Scan for the cell matching the given text and deliver its [X, Y] coordinate at center. 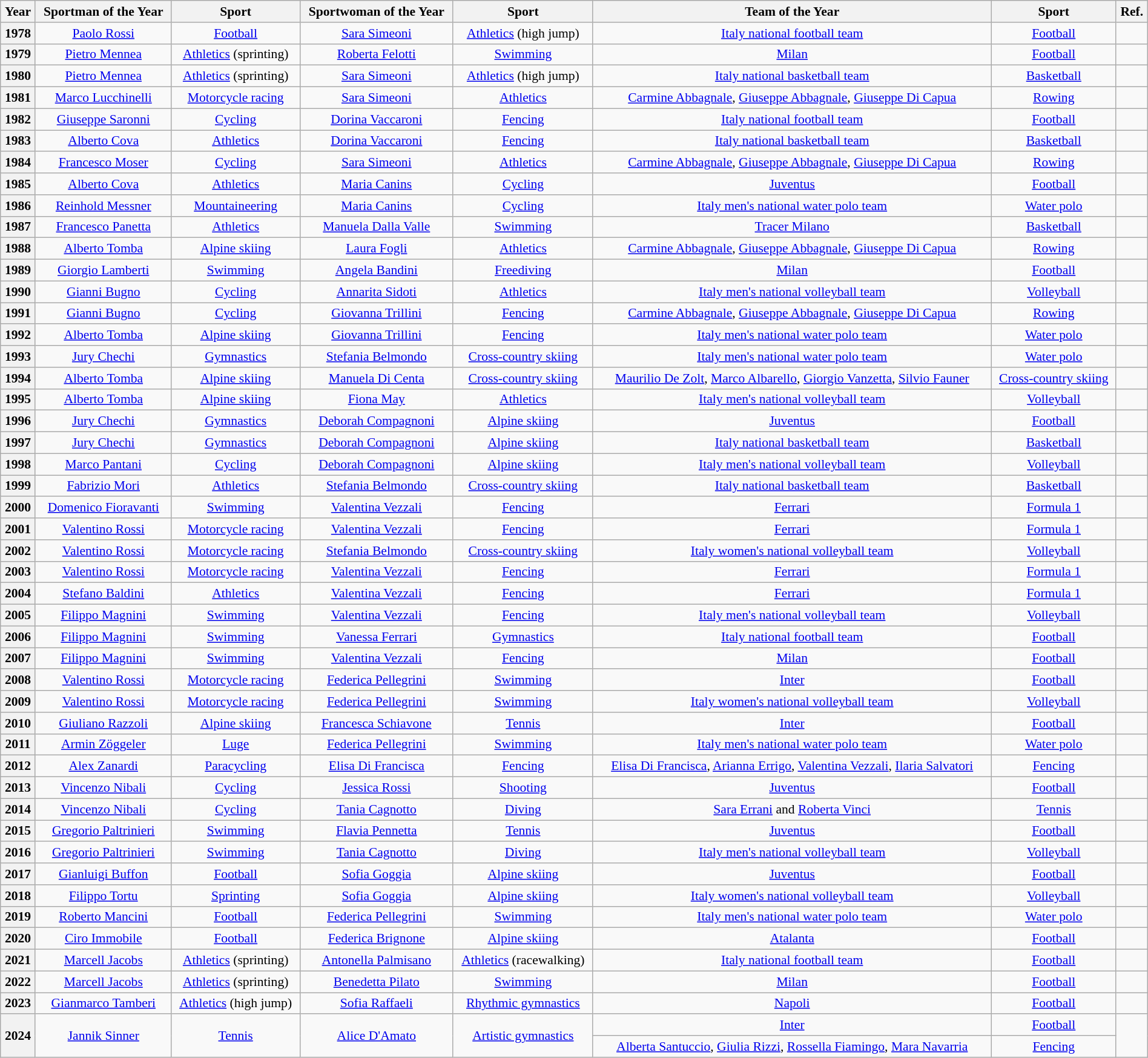
Rhythmic gymnastics [523, 1004]
Federica Brignone [377, 939]
Team of the Year [792, 11]
Jessica Rossi [377, 788]
Filippo Tortu [103, 896]
2016 [18, 853]
Fabrizio Mori [103, 486]
Francesco Moser [103, 163]
1985 [18, 184]
2021 [18, 961]
Vanessa Ferrari [377, 637]
2017 [18, 874]
Antonella Palmisano [377, 961]
Freediving [523, 271]
1989 [18, 271]
Athletics (racewalking) [523, 961]
Gianluigi Buffon [103, 874]
Benedetta Pilato [377, 982]
Alberta Santuccio, Giulia Rizzi, Rossella Fiamingo, Mara Navarria [792, 1046]
2003 [18, 572]
Armin Zöggeler [103, 744]
Manuela Dalla Valle [377, 227]
Sportwoman of the Year [377, 11]
1983 [18, 141]
1986 [18, 206]
2018 [18, 896]
Ref. [1132, 11]
Stefano Baldini [103, 594]
Roberta Felotti [377, 54]
2004 [18, 594]
1997 [18, 443]
Roberto Mancini [103, 917]
Flavia Pennetta [377, 831]
1995 [18, 399]
Artistic gymnastics [523, 1036]
Maurilio De Zolt, Marco Albarello, Giorgio Vanzetta, Silvio Fauner [792, 378]
2012 [18, 766]
1990 [18, 292]
1994 [18, 378]
Paolo Rossi [103, 33]
Jannik Sinner [103, 1036]
2001 [18, 529]
Marco Lucchinelli [103, 98]
Ciro Immobile [103, 939]
1987 [18, 227]
Sportman of the Year [103, 11]
Francesca Schiavone [377, 723]
1992 [18, 335]
1993 [18, 356]
Alice D'Amato [377, 1036]
Sara Errani and Roberta Vinci [792, 809]
Giuseppe Saronni [103, 119]
2008 [18, 680]
1998 [18, 464]
2010 [18, 723]
Shooting [523, 788]
Marco Pantani [103, 464]
1982 [18, 119]
2020 [18, 939]
2013 [18, 788]
2006 [18, 637]
1988 [18, 249]
Sprinting [236, 896]
1981 [18, 98]
Laura Fogli [377, 249]
2015 [18, 831]
2019 [18, 917]
Francesco Panetta [103, 227]
Domenico Fioravanti [103, 508]
2014 [18, 809]
Giorgio Lamberti [103, 271]
2007 [18, 659]
Elisa Di Francisca [377, 766]
Fiona May [377, 399]
2005 [18, 616]
2011 [18, 744]
1996 [18, 421]
Luge [236, 744]
Giuliano Razzoli [103, 723]
Annarita Sidoti [377, 292]
Sofia Raffaeli [377, 1004]
Mountaineering [236, 206]
Atalanta [792, 939]
1980 [18, 76]
Elisa Di Francisca, Arianna Errigo, Valentina Vezzali, Ilaria Salvatori [792, 766]
2024 [18, 1036]
1984 [18, 163]
Gianmarco Tamberi [103, 1004]
1979 [18, 54]
Alex Zanardi [103, 766]
1991 [18, 314]
Napoli [792, 1004]
Paracycling [236, 766]
2023 [18, 1004]
Tracer Milano [792, 227]
Angela Bandini [377, 271]
1999 [18, 486]
1978 [18, 33]
2022 [18, 982]
2009 [18, 701]
Year [18, 11]
2000 [18, 508]
2002 [18, 551]
Reinhold Messner [103, 206]
Manuela Di Centa [377, 378]
